For the text-containing cell, return its midpoint in [x, y] coordinate format. 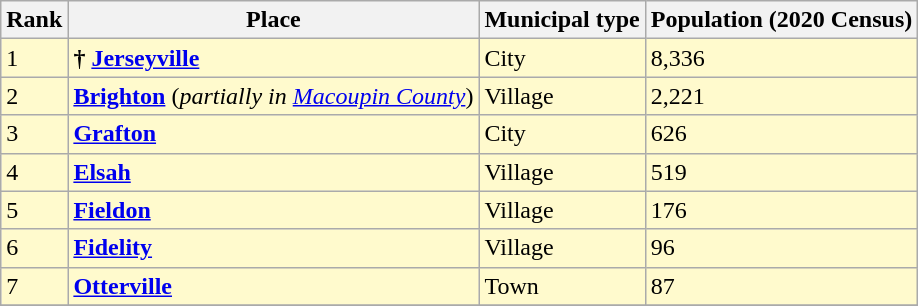
Town [562, 286]
† Jerseyville [274, 58]
8,336 [781, 58]
Fieldon [274, 210]
7 [34, 286]
Brighton (partially in Macoupin County) [274, 96]
3 [34, 134]
Rank [34, 20]
Place [274, 20]
5 [34, 210]
4 [34, 172]
Otterville [274, 286]
Grafton [274, 134]
Elsah [274, 172]
176 [781, 210]
Municipal type [562, 20]
6 [34, 248]
Population (2020 Census) [781, 20]
1 [34, 58]
Fidelity [274, 248]
87 [781, 286]
2 [34, 96]
2,221 [781, 96]
626 [781, 134]
96 [781, 248]
519 [781, 172]
